Output the (X, Y) coordinate of the center of the cell containing the given text.  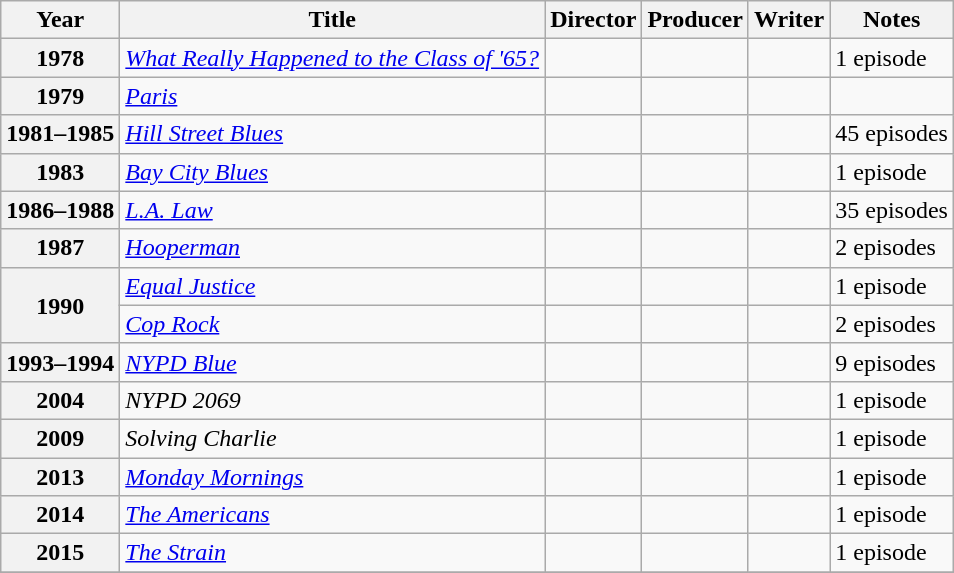
Hooperman (332, 248)
1993–1994 (60, 362)
45 episodes (892, 134)
2004 (60, 400)
1986–1988 (60, 210)
The Americans (332, 515)
Hill Street Blues (332, 134)
35 episodes (892, 210)
1978 (60, 58)
1979 (60, 96)
1987 (60, 248)
9 episodes (892, 362)
What Really Happened to the Class of '65? (332, 58)
1990 (60, 305)
Producer (696, 20)
Director (594, 20)
L.A. Law (332, 210)
Paris (332, 96)
Solving Charlie (332, 438)
2015 (60, 553)
Cop Rock (332, 324)
NYPD 2069 (332, 400)
Equal Justice (332, 286)
2014 (60, 515)
The Strain (332, 553)
Notes (892, 20)
Bay City Blues (332, 172)
2013 (60, 477)
NYPD Blue (332, 362)
2009 (60, 438)
1981–1985 (60, 134)
Title (332, 20)
Monday Mornings (332, 477)
Writer (788, 20)
Year (60, 20)
1983 (60, 172)
